For the text-containing cell, return its midpoint in [x, y] coordinate format. 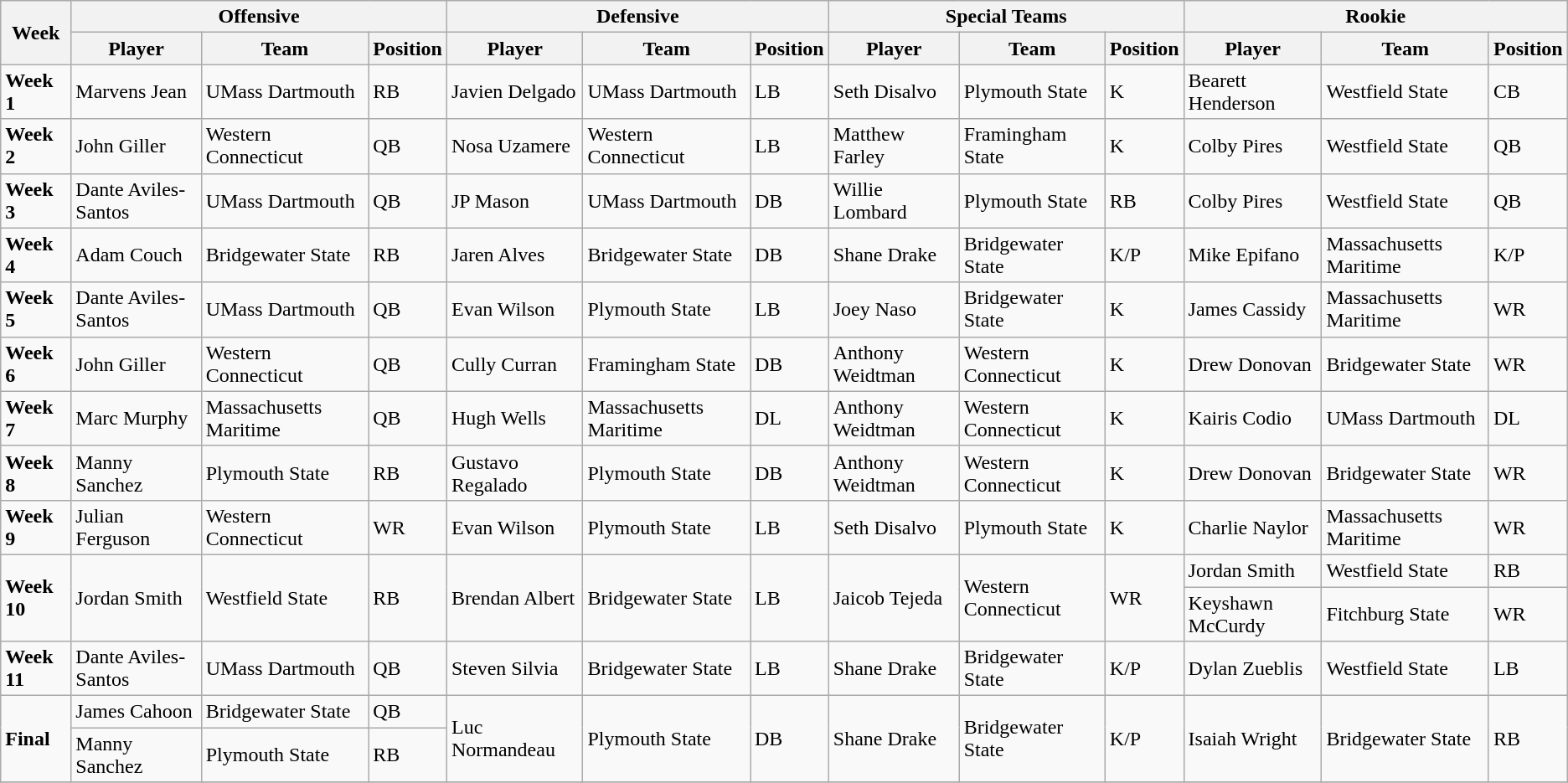
Week 3 [36, 201]
Rookie [1375, 17]
Nosa Uzamere [514, 146]
Marc Murphy [136, 419]
Week 4 [36, 255]
Brendan Albert [514, 598]
Week 2 [36, 146]
Charlie Naylor [1253, 528]
Week 8 [36, 472]
Julian Ferguson [136, 528]
JP Mason [514, 201]
Gustavo Regalado [514, 472]
Offensive [260, 17]
Week 7 [36, 419]
Week 1 [36, 92]
CB [1528, 92]
Week 5 [36, 310]
Final [36, 739]
Luc Normandeau [514, 739]
Matthew Farley [894, 146]
Cully Curran [514, 363]
Special Teams [1006, 17]
Fitchburg State [1406, 613]
Hugh Wells [514, 419]
Week [36, 33]
Steven Silvia [514, 668]
Marvens Jean [136, 92]
Keyshawn McCurdy [1253, 613]
Bearett Henderson [1253, 92]
Adam Couch [136, 255]
James Cassidy [1253, 310]
James Cahoon [136, 712]
Defensive [637, 17]
Jaicob Tejeda [894, 598]
Week 9 [36, 528]
Willie Lombard [894, 201]
Isaiah Wright [1253, 739]
Week 11 [36, 668]
Jaren Alves [514, 255]
Dylan Zueblis [1253, 668]
Joey Naso [894, 310]
Mike Epifano [1253, 255]
Kairis Codio [1253, 419]
Javien Delgado [514, 92]
Week 10 [36, 598]
Week 6 [36, 363]
